Detect which cell encompasses the target text, then output its (X, Y) center coordinate. 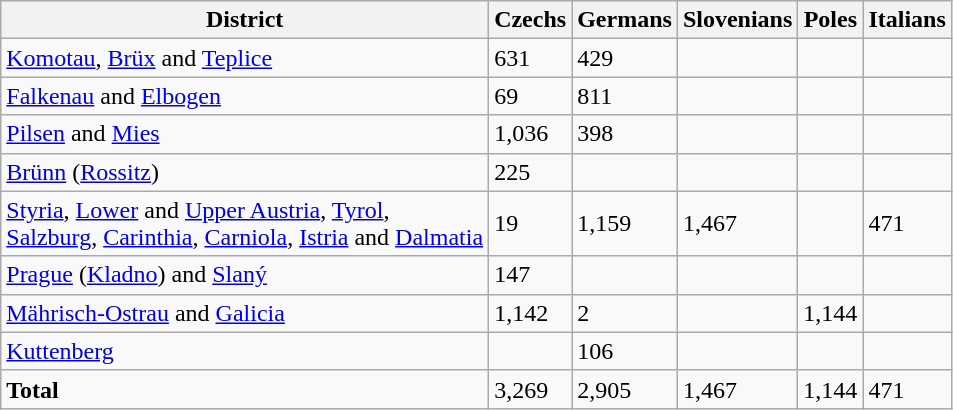
Germans (625, 20)
1,142 (530, 313)
811 (625, 96)
Poles (830, 20)
Falkenau and Elbogen (245, 96)
2,905 (625, 389)
631 (530, 58)
429 (625, 58)
225 (530, 172)
Komotau, Brüx and Teplice (245, 58)
Mährisch-Ostrau and Galicia (245, 313)
Pilsen and Mies (245, 134)
398 (625, 134)
147 (530, 275)
1,159 (625, 224)
3,269 (530, 389)
Italians (907, 20)
Styria, Lower and Upper Austria, Tyrol,Salzburg, Carinthia, Carniola, Istria and Dalmatia (245, 224)
Kuttenberg (245, 351)
Brünn (Rossitz) (245, 172)
106 (625, 351)
1,036 (530, 134)
District (245, 20)
Czechs (530, 20)
Prague (Kladno) and Slaný (245, 275)
2 (625, 313)
69 (530, 96)
Slovenians (737, 20)
Total (245, 389)
19 (530, 224)
